Locate the cell with the specified text and output its (x, y) center coordinate. 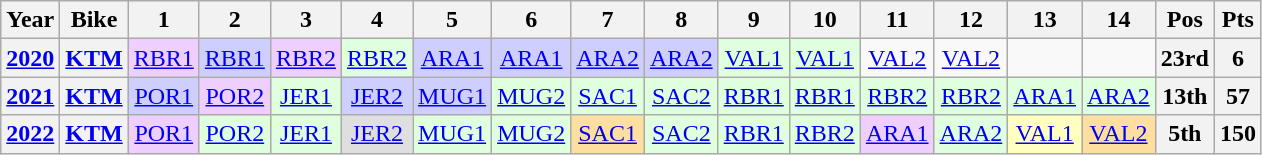
3 (306, 20)
23rd (1184, 58)
150 (1238, 134)
11 (897, 20)
Pts (1238, 20)
10 (824, 20)
Pos (1184, 20)
7 (608, 20)
5th (1184, 134)
13th (1184, 96)
4 (376, 20)
2 (234, 20)
2021 (30, 96)
13 (1045, 20)
1 (164, 20)
5 (452, 20)
12 (971, 20)
9 (754, 20)
2020 (30, 58)
Bike (94, 20)
14 (1119, 20)
8 (681, 20)
Year (30, 20)
2022 (30, 134)
57 (1238, 96)
